From the cell containing the given text, extract its center point as (X, Y) coordinate. 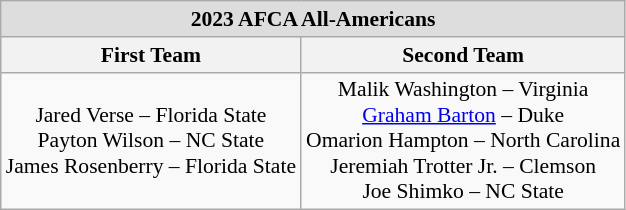
Malik Washington – VirginiaGraham Barton – DukeOmarion Hampton – North CarolinaJeremiah Trotter Jr. – ClemsonJoe Shimko – NC State (463, 141)
First Team (151, 55)
2023 AFCA All-Americans (314, 19)
Second Team (463, 55)
Jared Verse – Florida StatePayton Wilson – NC StateJames Rosenberry – Florida State (151, 141)
